Capture the cell that displays the provided text and extract its (X, Y) central coordinate. 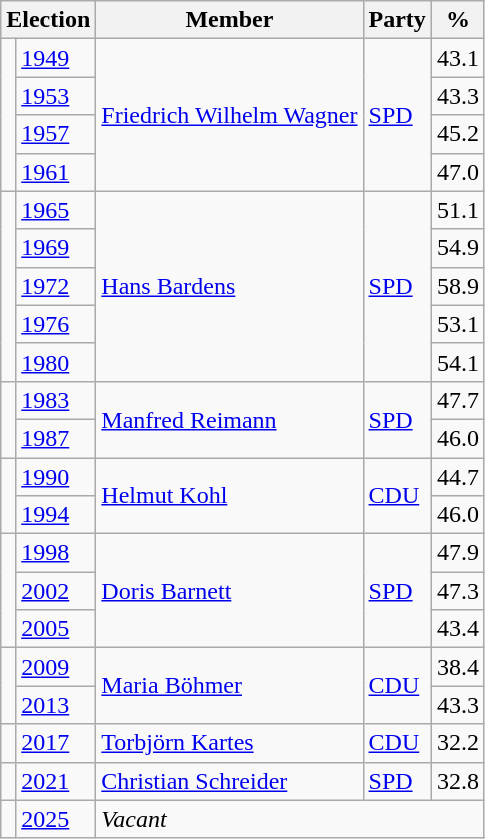
58.9 (458, 286)
Election (48, 20)
Helmut Kohl (230, 496)
2005 (56, 629)
Torbjörn Kartes (230, 743)
44.7 (458, 477)
1961 (56, 172)
Party (397, 20)
43.4 (458, 629)
Vacant (290, 819)
1953 (56, 96)
43.1 (458, 58)
47.3 (458, 591)
2002 (56, 591)
Friedrich Wilhelm Wagner (230, 115)
1965 (56, 210)
1969 (56, 248)
32.2 (458, 743)
47.7 (458, 400)
Hans Bardens (230, 286)
45.2 (458, 134)
1976 (56, 324)
1980 (56, 362)
2021 (56, 781)
1972 (56, 286)
1994 (56, 515)
47.9 (458, 553)
Doris Barnett (230, 591)
1957 (56, 134)
2025 (56, 819)
54.9 (458, 248)
1949 (56, 58)
2017 (56, 743)
1987 (56, 438)
47.0 (458, 172)
2009 (56, 667)
38.4 (458, 667)
51.1 (458, 210)
54.1 (458, 362)
Maria Böhmer (230, 686)
53.1 (458, 324)
2013 (56, 705)
Member (230, 20)
% (458, 20)
Manfred Reimann (230, 419)
1983 (56, 400)
1998 (56, 553)
32.8 (458, 781)
1990 (56, 477)
Christian Schreider (230, 781)
